From the cell containing the given text, extract its center point as [X, Y] coordinate. 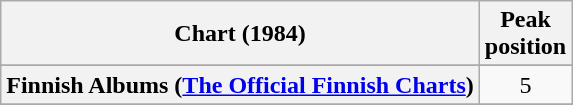
Chart (1984) [240, 34]
5 [525, 85]
Peakposition [525, 34]
Finnish Albums (The Official Finnish Charts) [240, 85]
